Provide the (x, y) coordinate of the cell's center where the given text is located.  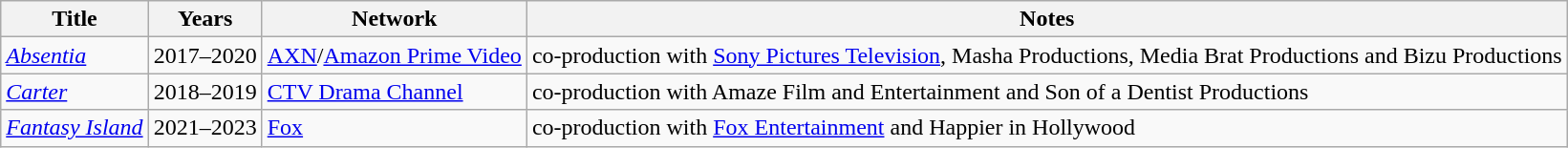
Fox (394, 128)
Fantasy Island (75, 128)
CTV Drama Channel (394, 92)
2018–2019 (204, 92)
2017–2020 (204, 55)
AXN/Amazon Prime Video (394, 55)
co-production with Sony Pictures Television, Masha Productions, Media Brat Productions and Bizu Productions (1047, 55)
Network (394, 19)
Title (75, 19)
Years (204, 19)
Carter (75, 92)
co-production with Amaze Film and Entertainment and Son of a Dentist Productions (1047, 92)
co-production with Fox Entertainment and Happier in Hollywood (1047, 128)
2021–2023 (204, 128)
Absentia (75, 55)
Notes (1047, 19)
